Pinpoint the cell where the given text exists, returning its (X, Y) midpoint coordinate. 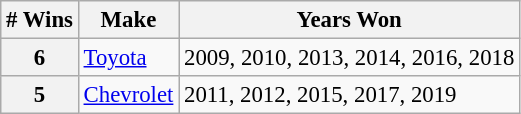
Make (128, 20)
Years Won (350, 20)
Toyota (128, 58)
Chevrolet (128, 95)
2011, 2012, 2015, 2017, 2019 (350, 95)
2009, 2010, 2013, 2014, 2016, 2018 (350, 58)
6 (40, 58)
# Wins (40, 20)
5 (40, 95)
